Scan for the cell matching the given text and deliver its [x, y] coordinate at center. 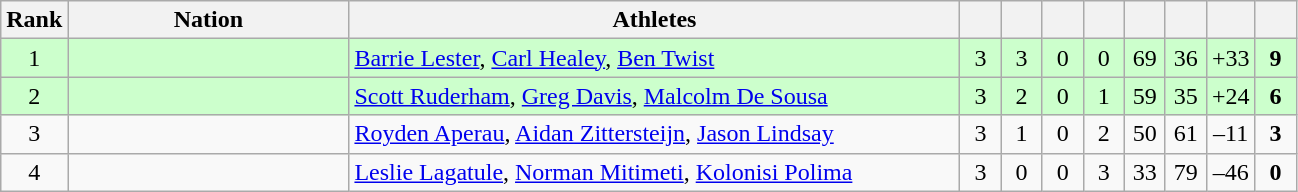
4 [34, 172]
Royden Aperau, Aidan Zittersteijn, Jason Lindsay [654, 134]
36 [1186, 58]
+33 [1230, 58]
Scott Ruderham, Greg Davis, Malcolm De Sousa [654, 96]
59 [1144, 96]
50 [1144, 134]
–11 [1230, 134]
–46 [1230, 172]
61 [1186, 134]
Nation [208, 20]
35 [1186, 96]
79 [1186, 172]
Leslie Lagatule, Norman Mitimeti, Kolonisi Polima [654, 172]
Barrie Lester, Carl Healey, Ben Twist [654, 58]
33 [1144, 172]
6 [1276, 96]
Athletes [654, 20]
Rank [34, 20]
9 [1276, 58]
69 [1144, 58]
+24 [1230, 96]
